Locate the cell with the specified text and output its (x, y) center coordinate. 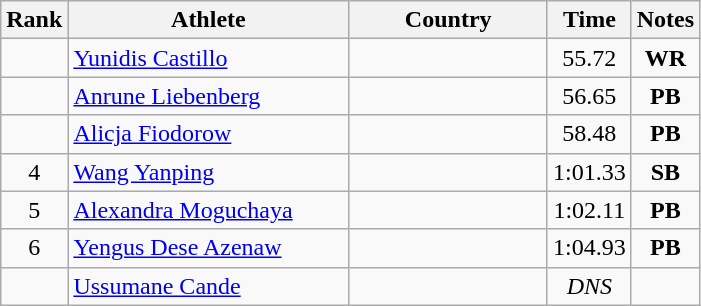
DNS (589, 286)
55.72 (589, 58)
Rank (34, 20)
Alicja Fiodorow (208, 134)
WR (665, 58)
1:01.33 (589, 172)
58.48 (589, 134)
Wang Yanping (208, 172)
6 (34, 248)
Time (589, 20)
Yengus Dese Azenaw (208, 248)
Alexandra Moguchaya (208, 210)
Athlete (208, 20)
Anrune Liebenberg (208, 96)
SB (665, 172)
Notes (665, 20)
Ussumane Cande (208, 286)
Yunidis Castillo (208, 58)
4 (34, 172)
1:04.93 (589, 248)
5 (34, 210)
1:02.11 (589, 210)
56.65 (589, 96)
Country (448, 20)
